Return the (X, Y) coordinate for the center point of the cell that contains the specified text.  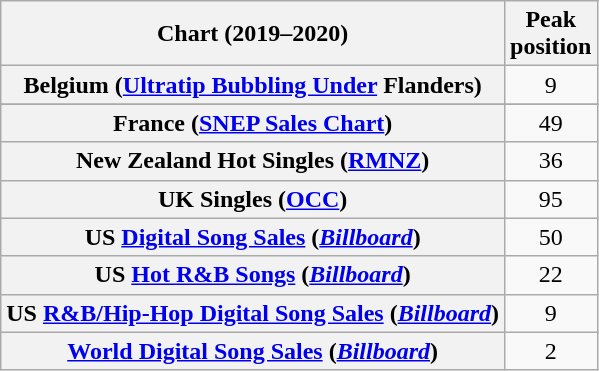
France (SNEP Sales Chart) (253, 123)
New Zealand Hot Singles (RMNZ) (253, 161)
Peakposition (551, 34)
US R&B/Hip-Hop Digital Song Sales (Billboard) (253, 313)
UK Singles (OCC) (253, 199)
22 (551, 275)
95 (551, 199)
49 (551, 123)
World Digital Song Sales (Billboard) (253, 351)
Chart (2019–2020) (253, 34)
36 (551, 161)
50 (551, 237)
US Hot R&B Songs (Billboard) (253, 275)
US Digital Song Sales (Billboard) (253, 237)
Belgium (Ultratip Bubbling Under Flanders) (253, 85)
2 (551, 351)
